From the cell containing the given text, extract its center point as (X, Y) coordinate. 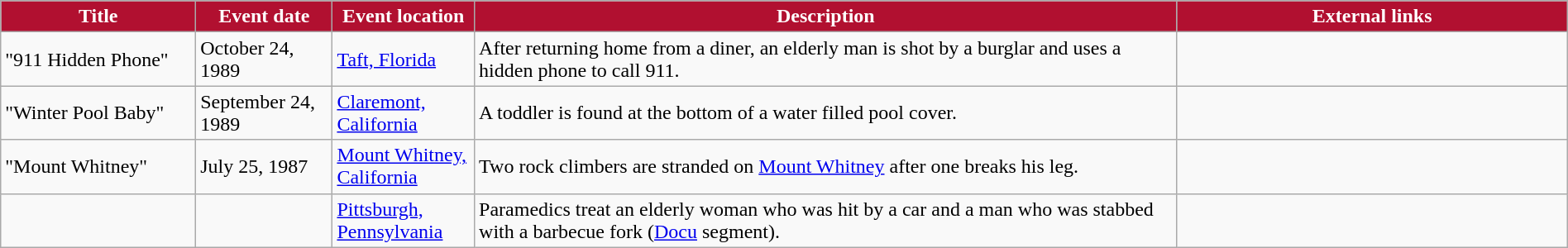
Pittsburgh, Pennsylvania (404, 220)
After returning home from a diner, an elderly man is shot by a burglar and uses a hidden phone to call 911. (826, 60)
Taft, Florida (404, 60)
Paramedics treat an elderly woman who was hit by a car and a man who was stabbed with a barbecue fork (Docu segment). (826, 220)
Description (826, 17)
Two rock climbers are stranded on Mount Whitney after one breaks his leg. (826, 167)
"Mount Whitney" (98, 167)
Mount Whitney, California (404, 167)
"911 Hidden Phone" (98, 60)
September 24, 1989 (265, 112)
Claremont, California (404, 112)
Event date (265, 17)
"Winter Pool Baby" (98, 112)
Title (98, 17)
External links (1372, 17)
Event location (404, 17)
July 25, 1987 (265, 167)
A toddler is found at the bottom of a water filled pool cover. (826, 112)
October 24, 1989 (265, 60)
